Scan for the cell matching the given text and deliver its [X, Y] coordinate at center. 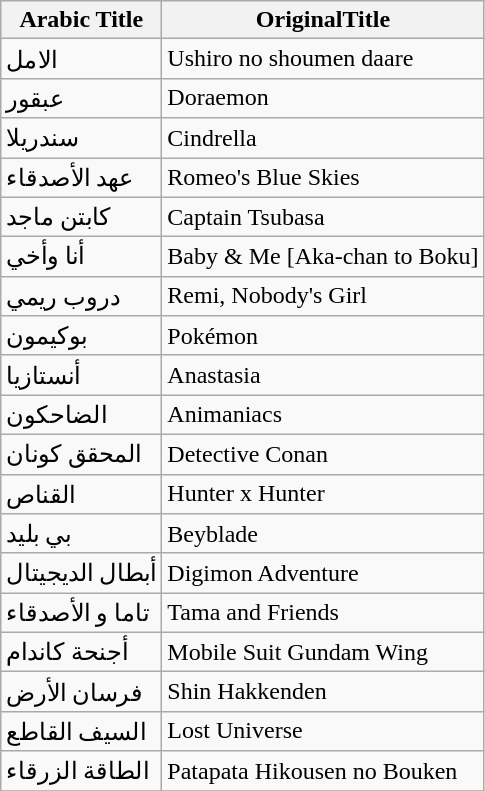
Hunter x Hunter [323, 494]
أنستازيا [82, 375]
Arabic Title [82, 20]
الطاقة الزرقاء [82, 771]
Baby & Me [Aka-chan to Boku] [323, 257]
Cindrella [323, 138]
OriginalTitle [323, 20]
الضاحكون [82, 415]
القناص [82, 494]
Ushiro no shoumen daare [323, 59]
Anastasia [323, 375]
عهد الأصدقاء [82, 178]
فرسان الأرض [82, 692]
Captain Tsubasa [323, 217]
Shin Hakkenden [323, 692]
المحقق كونان [82, 454]
Detective Conan [323, 454]
Remi, Nobody's Girl [323, 296]
تاما و الأصدقاء [82, 613]
كابتن ماجد [82, 217]
عبقور [82, 98]
Lost Universe [323, 731]
دروب ريمي [82, 296]
Mobile Suit Gundam Wing [323, 652]
بوكيمون [82, 336]
Romeo's Blue Skies [323, 178]
Digimon Adventure [323, 573]
Animaniacs [323, 415]
Tama and Friends [323, 613]
سندريلا [82, 138]
أبطال الديجيتال [82, 573]
Patapata Hikousen no Bouken [323, 771]
Pokémon [323, 336]
بي بليد [82, 534]
السيف القاطع [82, 731]
أجنحة كاندام [82, 652]
Beyblade [323, 534]
الامل [82, 59]
Doraemon [323, 98]
أنا وأخي [82, 257]
